Return the [X, Y] coordinate for the center point of the cell that contains the specified text.  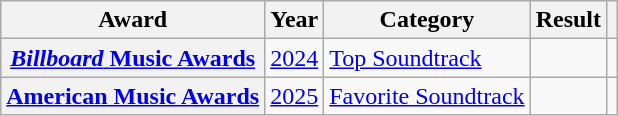
Favorite Soundtrack [427, 96]
American Music Awards [133, 96]
Result [568, 20]
2025 [294, 96]
Award [133, 20]
2024 [294, 58]
Category [427, 20]
Year [294, 20]
Top Soundtrack [427, 58]
Billboard Music Awards [133, 58]
